Search for the cell housing the specified text and yield its [X, Y] center coordinate. 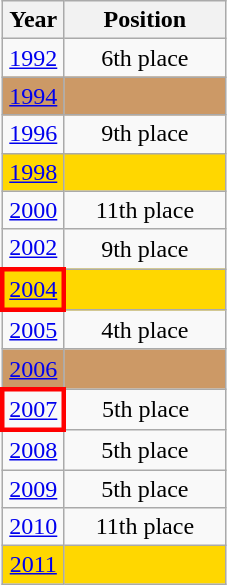
2011 [33, 565]
2008 [33, 450]
2002 [33, 249]
Year [33, 20]
2007 [33, 410]
2006 [33, 369]
2004 [33, 290]
2009 [33, 489]
1996 [33, 134]
1992 [33, 58]
Position [144, 20]
2005 [33, 330]
6th place [144, 58]
2000 [33, 210]
1998 [33, 172]
2010 [33, 527]
4th place [144, 330]
1994 [33, 96]
